Capture the cell that displays the provided text and extract its [X, Y] central coordinate. 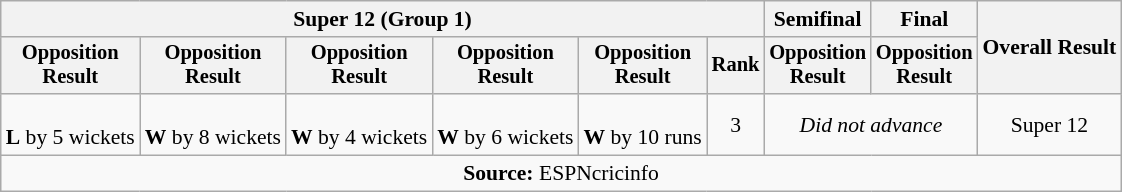
W by 8 wickets [213, 124]
Rank [736, 66]
L by 5 wickets [70, 124]
Did not advance [870, 124]
W by 6 wickets [505, 124]
Overall Result [1050, 48]
W by 4 wickets [359, 124]
Final [924, 19]
W by 10 runs [642, 124]
Source: ESPNcricinfo [562, 174]
3 [736, 124]
Semifinal [818, 19]
Super 12 [1050, 124]
Super 12 (Group 1) [383, 19]
